Extract the [X, Y] coordinate from the center of the cell holding the provided text.  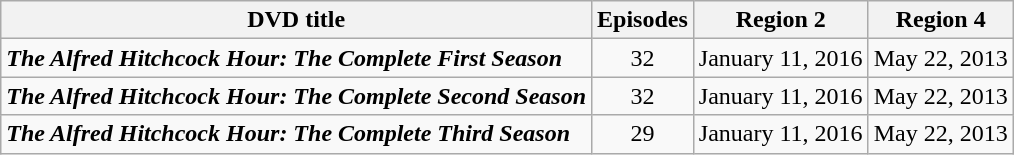
The Alfred Hitchcock Hour: The Complete Third Season [296, 134]
The Alfred Hitchcock Hour: The Complete Second Season [296, 96]
Episodes [643, 20]
Region 2 [780, 20]
29 [643, 134]
DVD title [296, 20]
The Alfred Hitchcock Hour: The Complete First Season [296, 58]
Region 4 [940, 20]
